Provide the (x, y) coordinate of the cell's center where the given text is located.  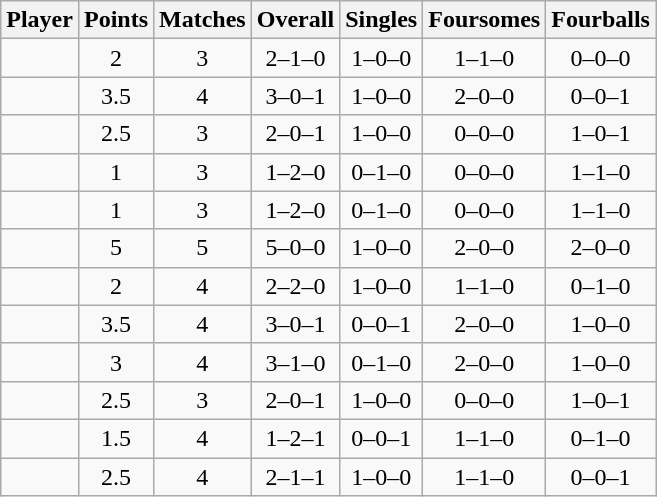
Player (40, 20)
2–2–0 (295, 286)
Foursomes (484, 20)
2–1–0 (295, 58)
5–0–0 (295, 248)
2–1–1 (295, 477)
Overall (295, 20)
Points (116, 20)
Singles (382, 20)
3–1–0 (295, 362)
1–2–1 (295, 438)
Fourballs (601, 20)
1.5 (116, 438)
Matches (203, 20)
